Provide the (x, y) coordinate of the cell's center where the given text is located.  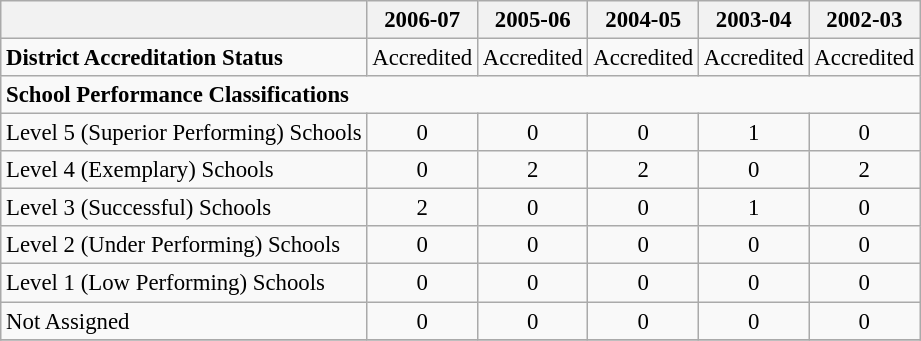
2006-07 (422, 20)
Level 1 (Low Performing) Schools (184, 283)
Level 2 (Under Performing) Schools (184, 245)
Level 3 (Successful) Schools (184, 208)
Level 4 (Exemplary) Schools (184, 170)
School Performance Classifications (460, 95)
2005-06 (532, 20)
2003-04 (754, 20)
Level 5 (Superior Performing) Schools (184, 133)
District Accreditation Status (184, 58)
2004-05 (644, 20)
Not Assigned (184, 321)
2002-03 (864, 20)
